Extract the [X, Y] coordinate from the center of the cell holding the provided text.  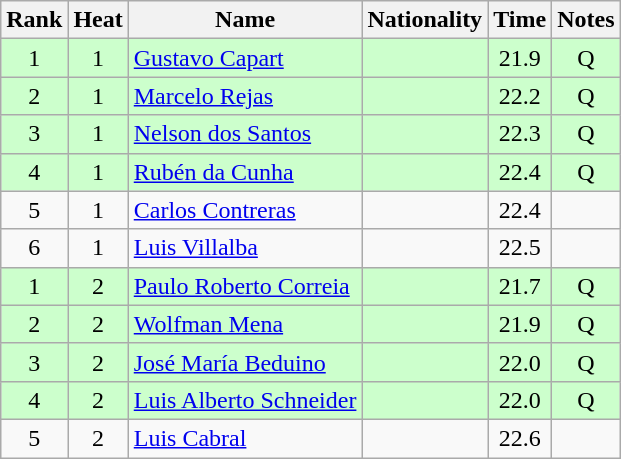
Carlos Contreras [245, 210]
Nelson dos Santos [245, 134]
Luis Alberto Schneider [245, 400]
22.6 [520, 438]
Rank [34, 20]
Luis Villalba [245, 248]
Marcelo Rejas [245, 96]
Paulo Roberto Correia [245, 286]
22.3 [520, 134]
Name [245, 20]
Luis Cabral [245, 438]
6 [34, 248]
Nationality [425, 20]
Heat [98, 20]
22.2 [520, 96]
Gustavo Capart [245, 58]
Rubén da Cunha [245, 172]
21.7 [520, 286]
José María Beduino [245, 362]
Wolfman Mena [245, 324]
Notes [586, 20]
22.5 [520, 248]
Time [520, 20]
